Find where the given text appears and provide that cell's center as (x, y) coordinate. 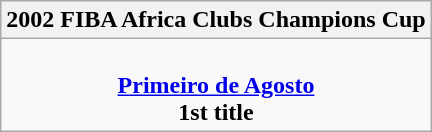
2002 FIBA Africa Clubs Champions Cup (216, 20)
Primeiro de Agosto1st title (216, 85)
